Pinpoint the cell where the given text exists, returning its [x, y] midpoint coordinate. 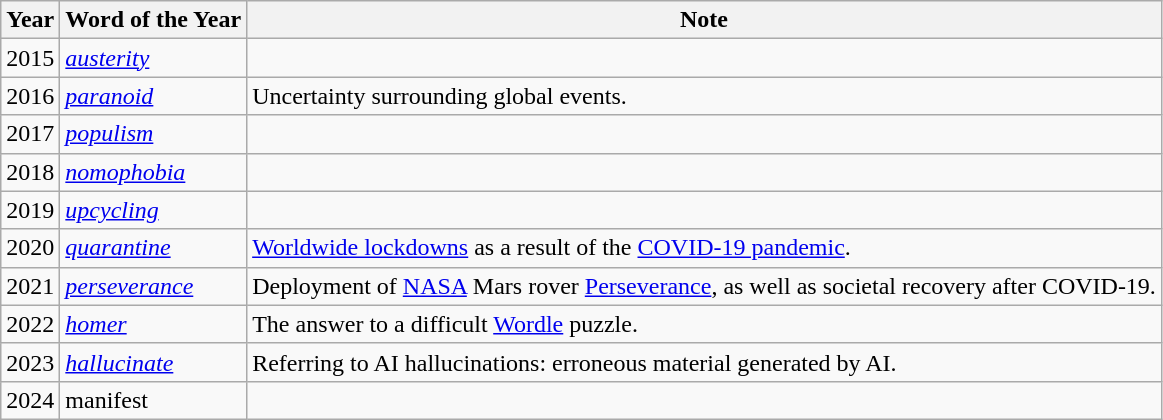
homer [154, 324]
2015 [30, 58]
2021 [30, 286]
Word of the Year [154, 20]
2022 [30, 324]
hallucinate [154, 362]
austerity [154, 58]
manifest [154, 400]
populism [154, 134]
Referring to AI hallucinations: erroneous material generated by AI. [704, 362]
Deployment of NASA Mars rover Perseverance, as well as societal recovery after COVID-19. [704, 286]
2016 [30, 96]
2020 [30, 248]
upcycling [154, 210]
perseverance [154, 286]
Note [704, 20]
paranoid [154, 96]
2024 [30, 400]
Year [30, 20]
nomophobia [154, 172]
2017 [30, 134]
2019 [30, 210]
2018 [30, 172]
Worldwide lockdowns as a result of the COVID-19 pandemic. [704, 248]
The answer to a difficult Wordle puzzle. [704, 324]
2023 [30, 362]
Uncertainty surrounding global events. [704, 96]
quarantine [154, 248]
